For the text-containing cell, return its midpoint in (X, Y) coordinate format. 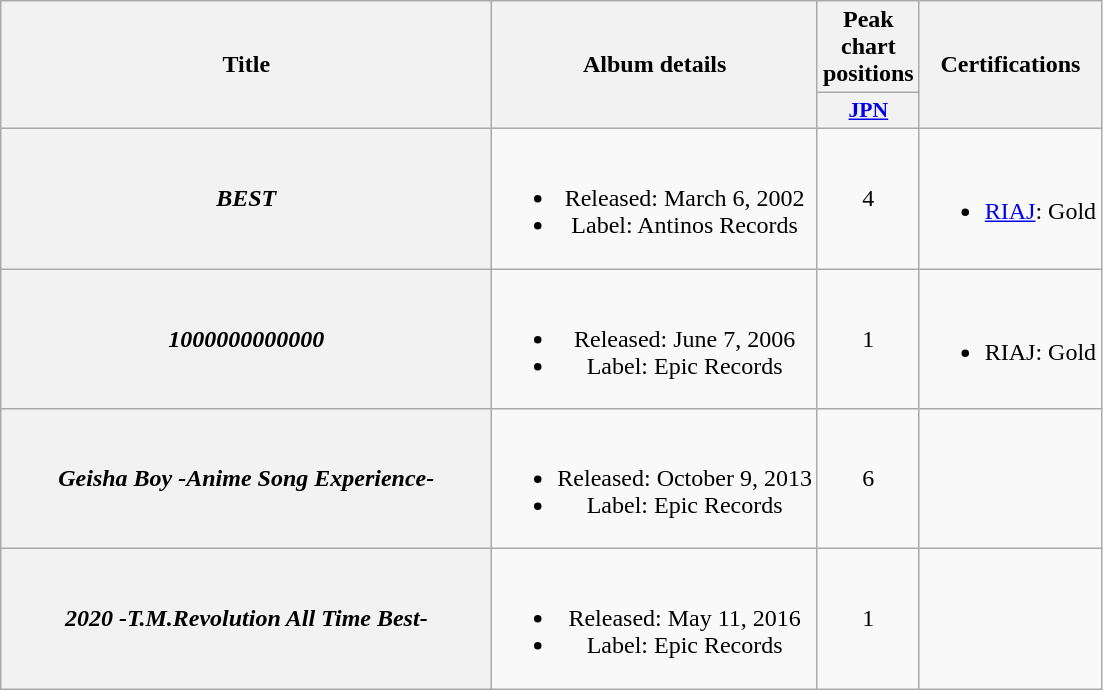
Released: March 6, 2002Label: Antinos Records (655, 198)
Geisha Boy -Anime Song Experience- (246, 479)
Released: October 9, 2013Label: Epic Records (655, 479)
Released: May 11, 2016Label: Epic Records (655, 619)
1000000000000 (246, 338)
Certifications (1010, 65)
4 (868, 198)
JPN (868, 111)
Album details (655, 65)
Peak chart positions (868, 47)
2020 -T.M.Revolution All Time Best- (246, 619)
6 (868, 479)
Released: June 7, 2006Label: Epic Records (655, 338)
Title (246, 65)
BEST (246, 198)
